Pinpoint the cell where the given text exists, returning its [x, y] midpoint coordinate. 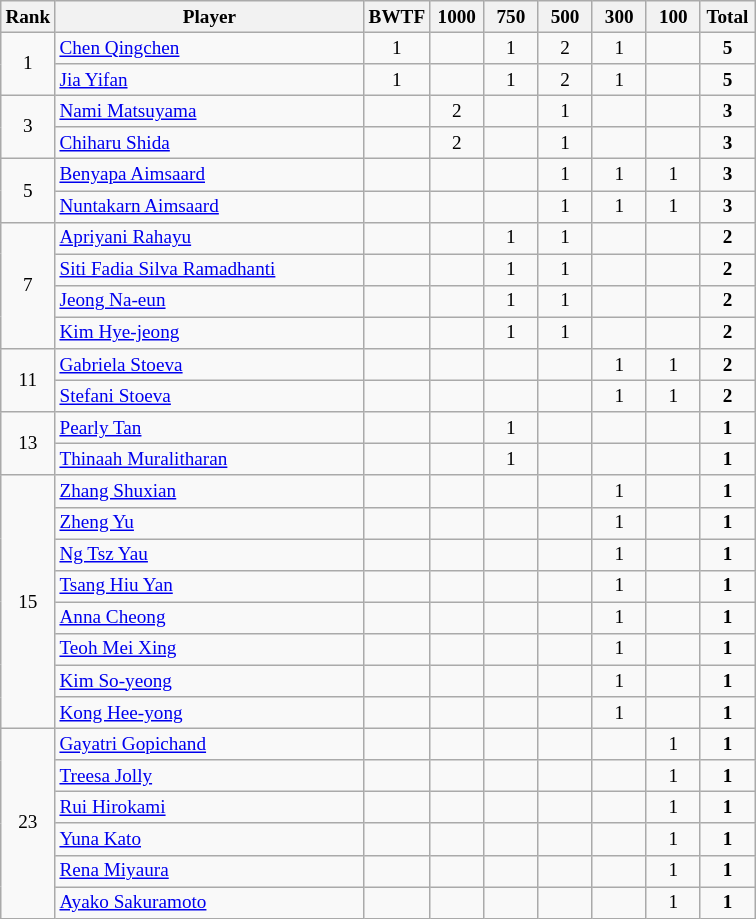
Rank [28, 17]
300 [619, 17]
7 [28, 286]
11 [28, 380]
BWTF [397, 17]
Chen Qingchen [210, 48]
Kim So-yeong [210, 681]
Benyapa Aimsaard [210, 175]
Kong Hee-yong [210, 713]
Yuna Kato [210, 839]
Gayatri Gopichand [210, 744]
100 [673, 17]
Zhang Shuxian [210, 491]
Chiharu Shida [210, 143]
1000 [457, 17]
23 [28, 823]
Stefani Stoeva [210, 396]
Total [727, 17]
Thinaah Muralitharan [210, 460]
Ayako Sakuramoto [210, 902]
Rena Miyaura [210, 871]
Pearly Tan [210, 428]
Kim Hye-jeong [210, 333]
500 [565, 17]
Jeong Na-eun [210, 301]
Zheng Yu [210, 523]
Gabriela Stoeva [210, 365]
Anna Cheong [210, 618]
15 [28, 602]
Treesa Jolly [210, 776]
750 [511, 17]
Teoh Mei Xing [210, 649]
Apriyani Rahayu [210, 238]
Nami Matsuyama [210, 111]
Rui Hirokami [210, 808]
Ng Tsz Yau [210, 554]
Siti Fadia Silva Ramadhanti [210, 270]
Jia Yifan [210, 80]
13 [28, 444]
Nuntakarn Aimsaard [210, 206]
Tsang Hiu Yan [210, 586]
Player [210, 17]
